Detect which cell encompasses the target text, then output its [X, Y] center coordinate. 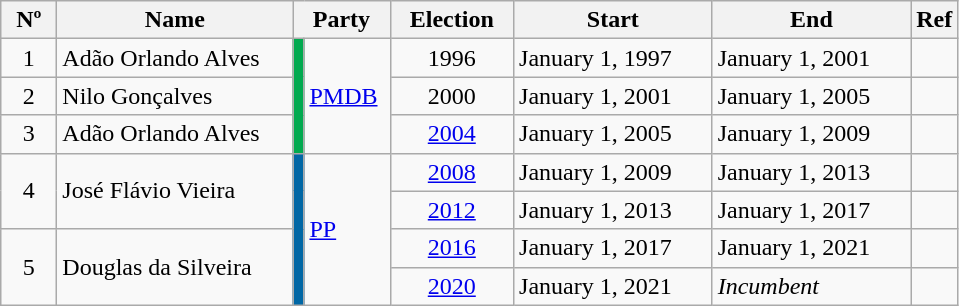
Nilo Gonçalves [175, 96]
Start [614, 20]
1996 [452, 58]
3 [29, 134]
4 [29, 191]
2 [29, 96]
PMDB [347, 96]
PP [347, 229]
Douglas da Silveira [175, 267]
José Flávio Vieira [175, 191]
2000 [452, 96]
Nº [29, 20]
5 [29, 267]
Ref [934, 20]
January 1, 1997 [614, 58]
2004 [452, 134]
2012 [452, 210]
Party [342, 20]
Incumbent [812, 286]
2020 [452, 286]
Election [452, 20]
1 [29, 58]
2016 [452, 248]
Name [175, 20]
2008 [452, 172]
End [812, 20]
